Identify which cell holds the provided text, then report its [X, Y] central coordinate. 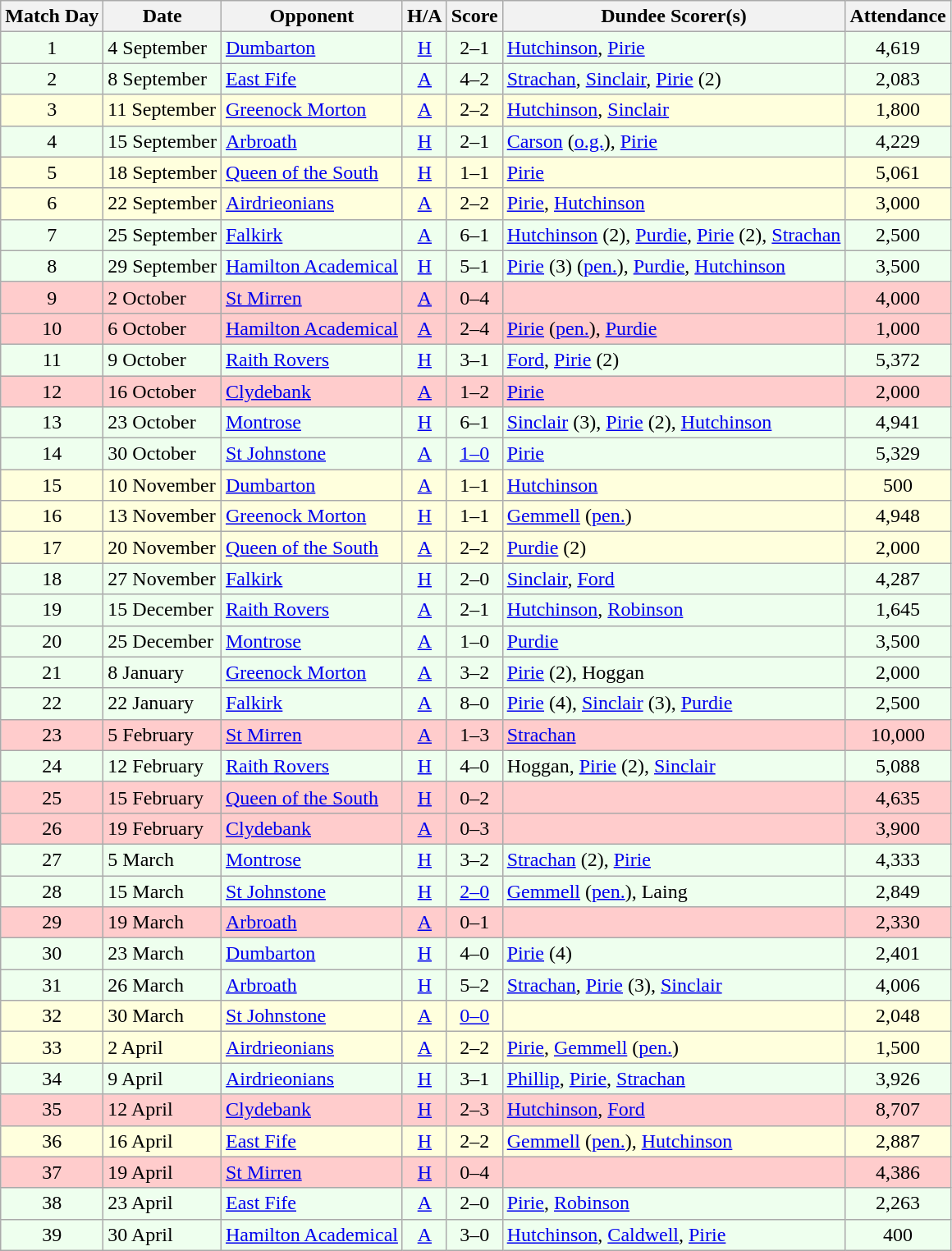
11 September [162, 110]
H/A [424, 16]
3,900 [898, 828]
4 September [162, 48]
27 [53, 859]
6 October [162, 328]
25 [53, 797]
10,000 [898, 735]
5–2 [474, 985]
4,333 [898, 859]
2 [53, 79]
Pirie (3) (pen.), Purdie, Hutchinson [674, 266]
2 April [162, 1047]
13 November [162, 516]
26 [53, 828]
34 [53, 1079]
Hutchinson [674, 485]
4,619 [898, 48]
4,941 [898, 423]
18 [53, 579]
Opponent [312, 16]
Gemmell (pen.) [674, 516]
38 [53, 1203]
4 [53, 141]
Sinclair, Ford [674, 579]
5,329 [898, 454]
22 September [162, 204]
2–3 [474, 1110]
30 October [162, 454]
Pirie (2), Hoggan [674, 672]
4,386 [898, 1172]
35 [53, 1110]
8 January [162, 672]
Strachan, Sinclair, Pirie (2) [674, 79]
12 [53, 392]
15 December [162, 610]
4,229 [898, 141]
9 [53, 297]
15 [53, 485]
30 [53, 954]
21 [53, 672]
37 [53, 1172]
1 [53, 48]
15 March [162, 891]
Phillip, Pirie, Strachan [674, 1079]
Hutchinson, Sinclair [674, 110]
4–2 [474, 79]
Pirie, Robinson [674, 1203]
2,048 [898, 1016]
23 [53, 735]
10 November [162, 485]
4,948 [898, 516]
Gemmell (pen.), Laing [674, 891]
29 [53, 923]
Pirie, Hutchinson [674, 204]
5 February [162, 735]
0–0 [474, 1016]
3–0 [474, 1235]
9 October [162, 360]
6 [53, 204]
26 March [162, 985]
8 [53, 266]
23 October [162, 423]
11 [53, 360]
1–2 [474, 392]
13 [53, 423]
400 [898, 1235]
2,401 [898, 954]
1,800 [898, 110]
20 November [162, 548]
Ford, Pirie (2) [674, 360]
Hutchinson, Pirie [674, 48]
Gemmell (pen.), Hutchinson [674, 1141]
Sinclair (3), Pirie (2), Hutchinson [674, 423]
1–3 [474, 735]
15 February [162, 797]
8–0 [474, 703]
32 [53, 1016]
5 [53, 172]
Strachan [674, 735]
3,926 [898, 1079]
23 April [162, 1203]
Match Day [53, 16]
5,088 [898, 766]
5,372 [898, 360]
Hutchinson, Caldwell, Pirie [674, 1235]
39 [53, 1235]
12 February [162, 766]
Hutchinson, Ford [674, 1110]
19 February [162, 828]
4,287 [898, 579]
33 [53, 1047]
2 October [162, 297]
30 March [162, 1016]
Purdie [674, 641]
30 April [162, 1235]
4,000 [898, 297]
23 March [162, 954]
4,006 [898, 985]
2–4 [474, 328]
3,000 [898, 204]
22 January [162, 703]
0–1 [474, 923]
18 September [162, 172]
4,635 [898, 797]
27 November [162, 579]
Pirie, Gemmell (pen.) [674, 1047]
28 [53, 891]
0–2 [474, 797]
20 [53, 641]
1,000 [898, 328]
22 [53, 703]
15 September [162, 141]
25 December [162, 641]
36 [53, 1141]
16 October [162, 392]
24 [53, 766]
7 [53, 235]
5,061 [898, 172]
Pirie (4), Sinclair (3), Purdie [674, 703]
19 March [162, 923]
25 September [162, 235]
12 April [162, 1110]
Date [162, 16]
8 September [162, 79]
9 April [162, 1079]
Score [474, 16]
Carson (o.g.), Pirie [674, 141]
19 [53, 610]
3 [53, 110]
2,263 [898, 1203]
16 April [162, 1141]
2,083 [898, 79]
19 April [162, 1172]
Hutchinson (2), Purdie, Pirie (2), Strachan [674, 235]
17 [53, 548]
0–3 [474, 828]
5–1 [474, 266]
1,645 [898, 610]
Pirie (pen.), Purdie [674, 328]
2,887 [898, 1141]
1,500 [898, 1047]
Hoggan, Pirie (2), Sinclair [674, 766]
5 March [162, 859]
Pirie (4) [674, 954]
Strachan, Pirie (3), Sinclair [674, 985]
29 September [162, 266]
Attendance [898, 16]
Dundee Scorer(s) [674, 16]
Hutchinson, Robinson [674, 610]
Strachan (2), Pirie [674, 859]
16 [53, 516]
Purdie (2) [674, 548]
10 [53, 328]
14 [53, 454]
8,707 [898, 1110]
2,849 [898, 891]
2,330 [898, 923]
31 [53, 985]
500 [898, 485]
